Output the [X, Y] coordinate of the center of the cell containing the given text.  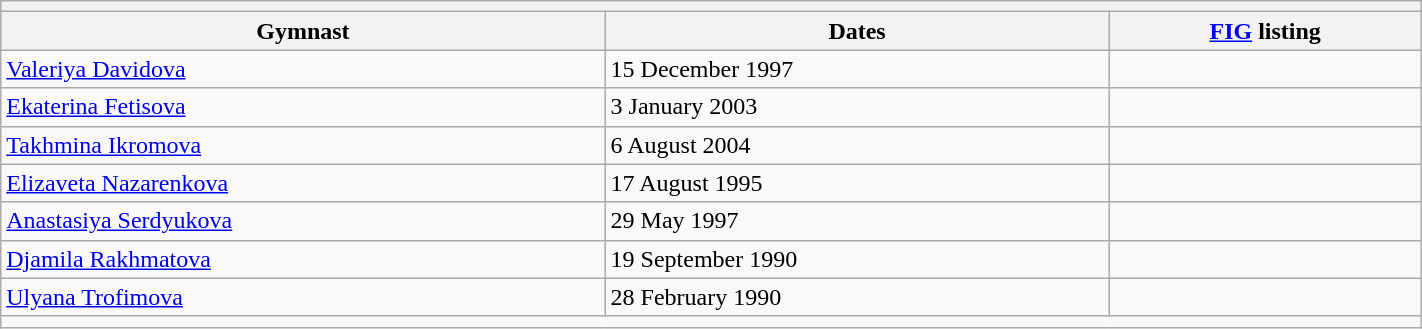
6 August 2004 [857, 145]
Valeriya Davidova [303, 69]
Ulyana Trofimova [303, 297]
19 September 1990 [857, 259]
Djamila Rakhmatova [303, 259]
Gymnast [303, 31]
Anastasiya Serdyukova [303, 221]
17 August 1995 [857, 183]
Takhmina Ikromova [303, 145]
15 December 1997 [857, 69]
28 February 1990 [857, 297]
Dates [857, 31]
FIG listing [1265, 31]
Ekaterina Fetisova [303, 107]
Elizaveta Nazarenkova [303, 183]
29 May 1997 [857, 221]
3 January 2003 [857, 107]
